Detect which cell encompasses the target text, then output its (x, y) center coordinate. 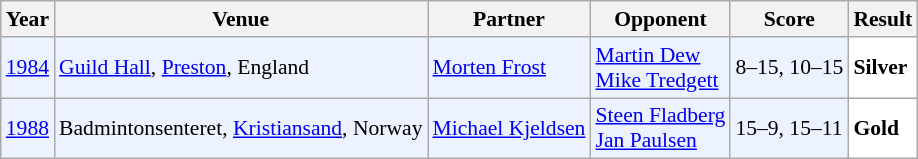
Steen Fladberg Jan Paulsen (660, 128)
Michael Kjeldsen (510, 128)
Martin Dew Mike Tredgett (660, 68)
Opponent (660, 19)
Result (882, 19)
Badmintonsenteret, Kristiansand, Norway (240, 128)
15–9, 15–11 (789, 128)
Silver (882, 68)
Morten Frost (510, 68)
Venue (240, 19)
Partner (510, 19)
Score (789, 19)
Gold (882, 128)
1988 (28, 128)
1984 (28, 68)
Year (28, 19)
Guild Hall, Preston, England (240, 68)
8–15, 10–15 (789, 68)
